Return the [x, y] coordinate for the center point of the cell that contains the specified text.  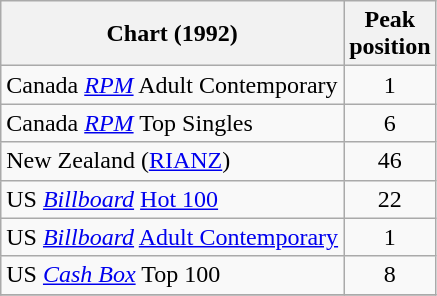
46 [390, 161]
6 [390, 123]
Canada RPM Top Singles [172, 123]
US Billboard Adult Contemporary [172, 237]
Chart (1992) [172, 34]
US Cash Box Top 100 [172, 275]
US Billboard Hot 100 [172, 199]
Canada RPM Adult Contemporary [172, 85]
8 [390, 275]
New Zealand (RIANZ) [172, 161]
22 [390, 199]
Peakposition [390, 34]
